Determine the [x, y] coordinate at the center of the cell enclosing the given text.  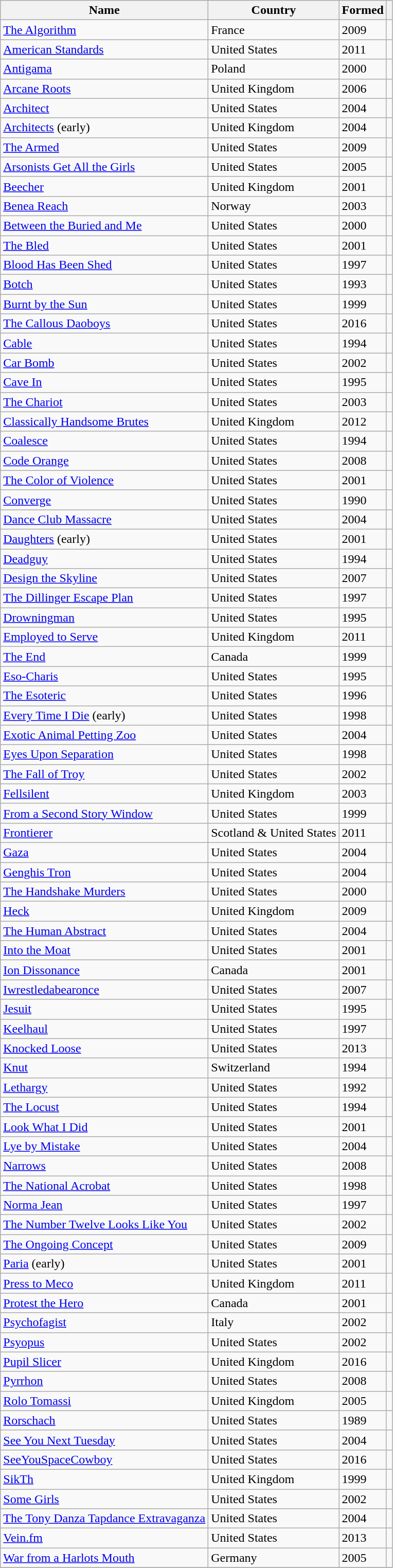
American Standards [104, 49]
The Human Abstract [104, 931]
Botch [104, 285]
The Callous Daoboys [104, 324]
SikTh [104, 1479]
Country [274, 10]
Beecher [104, 186]
Pyrrhon [104, 1381]
The Number Twelve Looks Like You [104, 1225]
Pupil Slicer [104, 1362]
Keelhaul [104, 1029]
Scotland & United States [274, 833]
War from a Harlots Mouth [104, 1558]
The Handshake Murders [104, 892]
See You Next Tuesday [104, 1440]
1990 [363, 500]
SeeYouSpaceCowboy [104, 1459]
Fellsilent [104, 794]
2006 [363, 89]
Between the Buried and Me [104, 225]
Frontierer [104, 833]
Norway [274, 206]
Car Bomb [104, 363]
The Chariot [104, 402]
The Ongoing Concept [104, 1244]
The Algorithm [104, 30]
Into the Moat [104, 950]
1989 [363, 1420]
Name [104, 10]
The Color of Violence [104, 480]
Architects (early) [104, 128]
Formed [363, 10]
Design the Skyline [104, 578]
Converge [104, 500]
Architect [104, 108]
Coalesce [104, 441]
The Fall of Troy [104, 774]
Code Orange [104, 461]
Benea Reach [104, 206]
Narrows [104, 1166]
Arcane Roots [104, 89]
Exotic Animal Petting Zoo [104, 735]
Psychofagist [104, 1323]
1996 [363, 696]
The Bled [104, 245]
Cave In [104, 382]
Vein.fm [104, 1538]
Jesuit [104, 1009]
Employed to Serve [104, 637]
Every Time I Die (early) [104, 715]
Deadguy [104, 558]
Paria (early) [104, 1264]
Look What I Did [104, 1126]
Antigama [104, 69]
The End [104, 657]
Germany [274, 1558]
The Locust [104, 1107]
Ion Dissonance [104, 970]
1993 [363, 285]
Burnt by the Sun [104, 304]
Classically Handsome Brutes [104, 421]
2012 [363, 421]
Eso-Charis [104, 676]
Genghis Tron [104, 872]
The Tony Danza Tapdance Extravaganza [104, 1519]
Norma Jean [104, 1205]
Cable [104, 343]
Drowningman [104, 618]
Iwrestledabearonce [104, 990]
The National Acrobat [104, 1185]
Lye by Mistake [104, 1146]
France [274, 30]
Lethargy [104, 1087]
Knut [104, 1068]
Dance Club Massacre [104, 519]
From a Second Story Window [104, 813]
The Esoteric [104, 696]
The Dillinger Escape Plan [104, 598]
Gaza [104, 852]
Some Girls [104, 1499]
Daughters (early) [104, 539]
The Armed [104, 147]
Protest the Hero [104, 1303]
Blood Has Been Shed [104, 265]
Poland [274, 69]
Italy [274, 1323]
Heck [104, 911]
1992 [363, 1087]
Eyes Upon Separation [104, 754]
Switzerland [274, 1068]
Rolo Tomassi [104, 1401]
Press to Meco [104, 1283]
Rorschach [104, 1420]
Arsonists Get All the Girls [104, 167]
Knocked Loose [104, 1048]
Psyopus [104, 1342]
